Scan for the cell matching the given text and deliver its (x, y) coordinate at center. 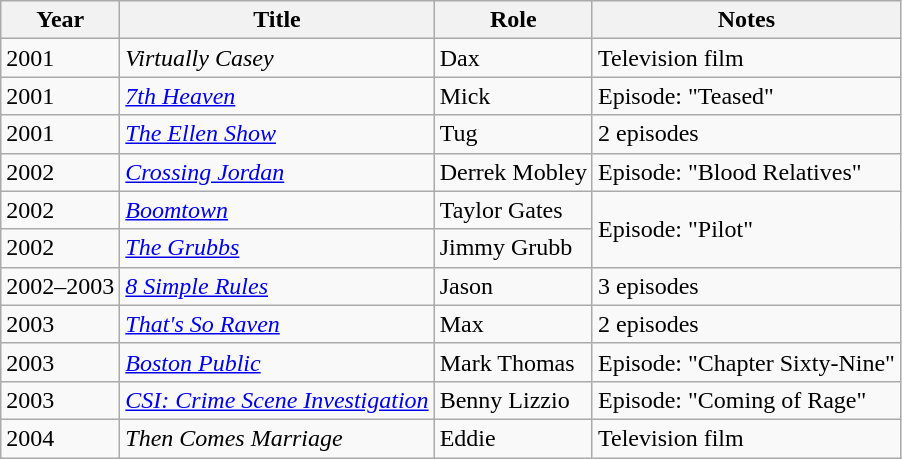
2004 (60, 438)
Crossing Jordan (277, 172)
Notes (746, 20)
Title (277, 20)
Eddie (513, 438)
2002–2003 (60, 286)
Benny Lizzio (513, 400)
That's So Raven (277, 324)
The Grubbs (277, 248)
The Ellen Show (277, 134)
Episode: "Chapter Sixty-Nine" (746, 362)
Virtually Casey (277, 58)
Mark Thomas (513, 362)
Derrek Mobley (513, 172)
CSI: Crime Scene Investigation (277, 400)
Role (513, 20)
Jimmy Grubb (513, 248)
Then Comes Marriage (277, 438)
Year (60, 20)
8 Simple Rules (277, 286)
Boston Public (277, 362)
Episode: "Coming of Rage" (746, 400)
Boomtown (277, 210)
Tug (513, 134)
Max (513, 324)
Taylor Gates (513, 210)
Jason (513, 286)
Mick (513, 96)
Episode: "Blood Relatives" (746, 172)
Episode: "Teased" (746, 96)
7th Heaven (277, 96)
Dax (513, 58)
3 episodes (746, 286)
Episode: "Pilot" (746, 229)
